Provide the (X, Y) coordinate of the cell's center where the given text is located.  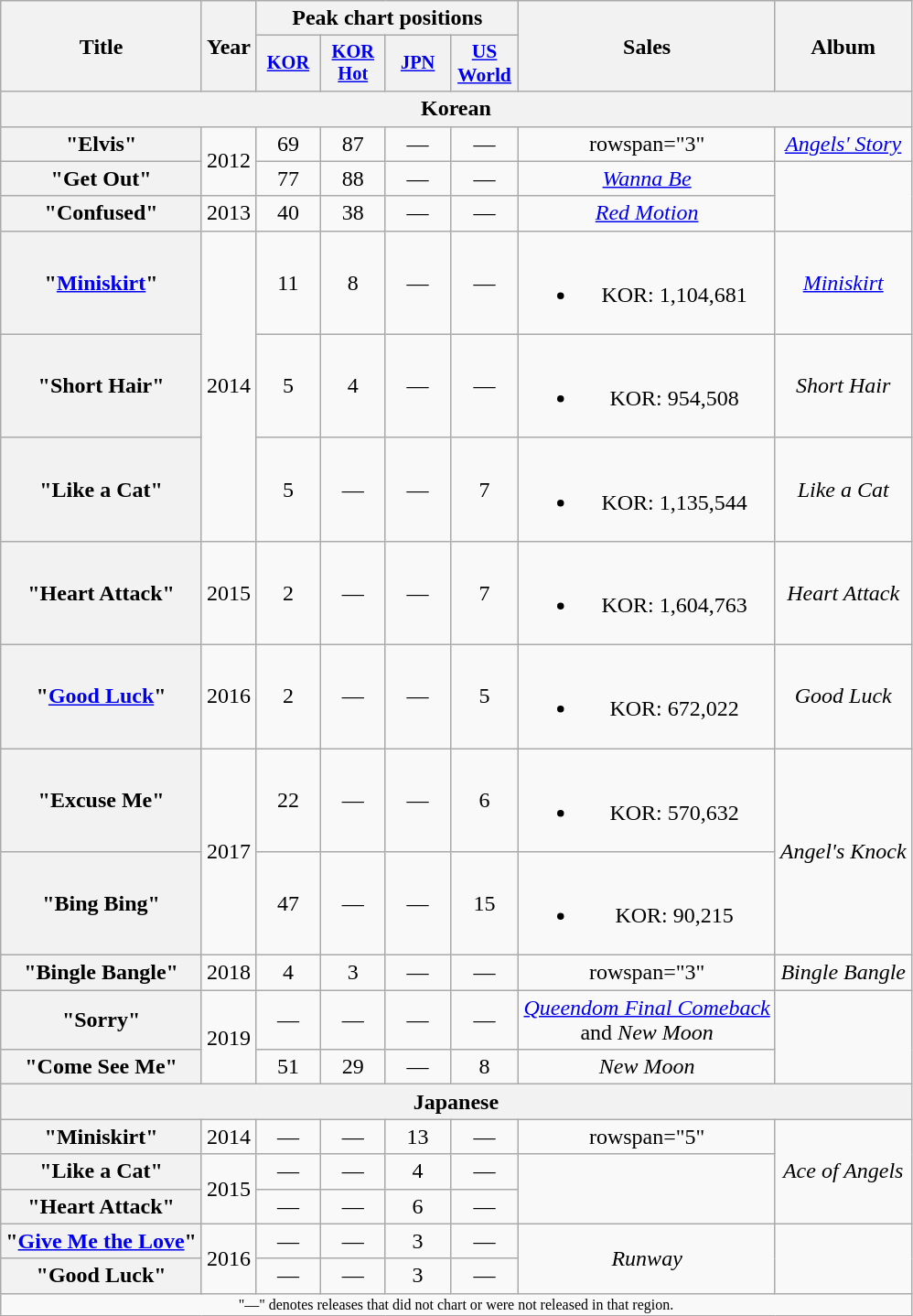
Sales (647, 46)
"Get Out" (102, 178)
2012 (229, 161)
29 (353, 1067)
"Bingle Bangle" (102, 973)
"Short Hair" (102, 386)
"Sorry" (102, 1019)
KORHot (353, 64)
2018 (229, 973)
Short Hair (843, 386)
40 (287, 213)
KOR: 672,022 (647, 696)
"Bing Bing" (102, 904)
51 (287, 1067)
USWorld (485, 64)
KOR: 1,104,681 (647, 282)
"Excuse Me" (102, 800)
Miniskirt (843, 282)
Queendom Final Comebackand New Moon (647, 1019)
KOR: 954,508 (647, 386)
47 (287, 904)
KOR (287, 64)
New Moon (647, 1067)
Bingle Bangle (843, 973)
88 (353, 178)
38 (353, 213)
Peak chart positions (386, 18)
Wanna Be (647, 178)
Angels' Story (843, 144)
Album (843, 46)
2019 (229, 1038)
Japanese (456, 1102)
JPN (417, 64)
11 (287, 282)
rowspan="5" (647, 1137)
Runway (647, 1258)
"Elvis" (102, 144)
Ace of Angels (843, 1171)
KOR: 90,215 (647, 904)
22 (287, 800)
Title (102, 46)
Angel's Knock (843, 852)
Korean (456, 109)
KOR: 570,632 (647, 800)
77 (287, 178)
15 (485, 904)
87 (353, 144)
KOR: 1,135,544 (647, 489)
Good Luck (843, 696)
Like a Cat (843, 489)
2017 (229, 852)
KOR: 1,604,763 (647, 593)
"Give Me the Love" (102, 1241)
"Confused" (102, 213)
"—" denotes releases that did not chart or were not released in that region. (456, 1304)
13 (417, 1137)
2013 (229, 213)
69 (287, 144)
Heart Attack (843, 593)
"Come See Me" (102, 1067)
Year (229, 46)
Red Motion (647, 213)
